Extract the (x, y) coordinate from the center of the cell holding the provided text.  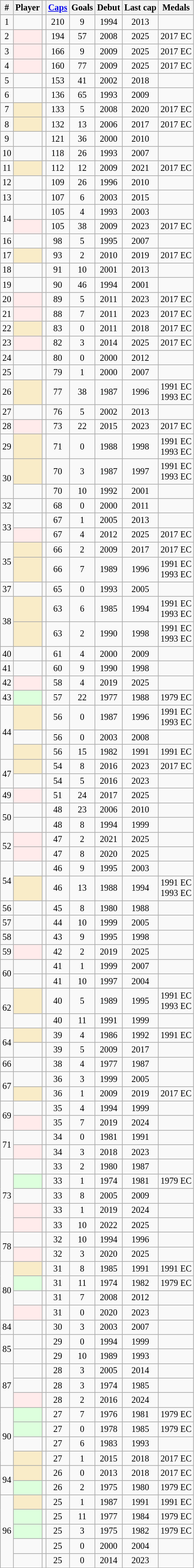
50 (7, 817)
Medals (176, 7)
83 (57, 329)
210 (57, 22)
16 (7, 241)
Debut (108, 7)
2022 (108, 1225)
1976 (108, 1415)
1983 (108, 1444)
18 (7, 270)
160 (57, 66)
68 (57, 506)
109 (57, 183)
82 (57, 343)
Player (28, 7)
85 (7, 1348)
84 (7, 1327)
45 (57, 908)
Caps (57, 7)
132 (57, 124)
93 (57, 256)
94 (7, 1480)
51 (57, 796)
78 (7, 1247)
89 (57, 300)
19 (7, 285)
1978 (108, 1429)
118 (57, 153)
194 (57, 37)
37 (7, 589)
166 (57, 51)
14 (7, 219)
96 (7, 1531)
Goals (82, 7)
112 (57, 168)
61 (57, 654)
98 (57, 241)
49 (7, 796)
15 (82, 752)
# (7, 7)
88 (57, 314)
1984 (140, 1517)
79 (57, 372)
52 (7, 847)
17 (7, 256)
153 (57, 80)
69 (7, 1115)
107 (57, 197)
59 (7, 952)
136 (57, 95)
133 (57, 110)
76 (57, 412)
87 (7, 1385)
20 (7, 300)
1986 (108, 1035)
91 (57, 270)
64 (7, 1042)
121 (57, 139)
Last cap (140, 7)
21 (7, 314)
62 (7, 1008)
